Capture the cell that displays the provided text and extract its (x, y) central coordinate. 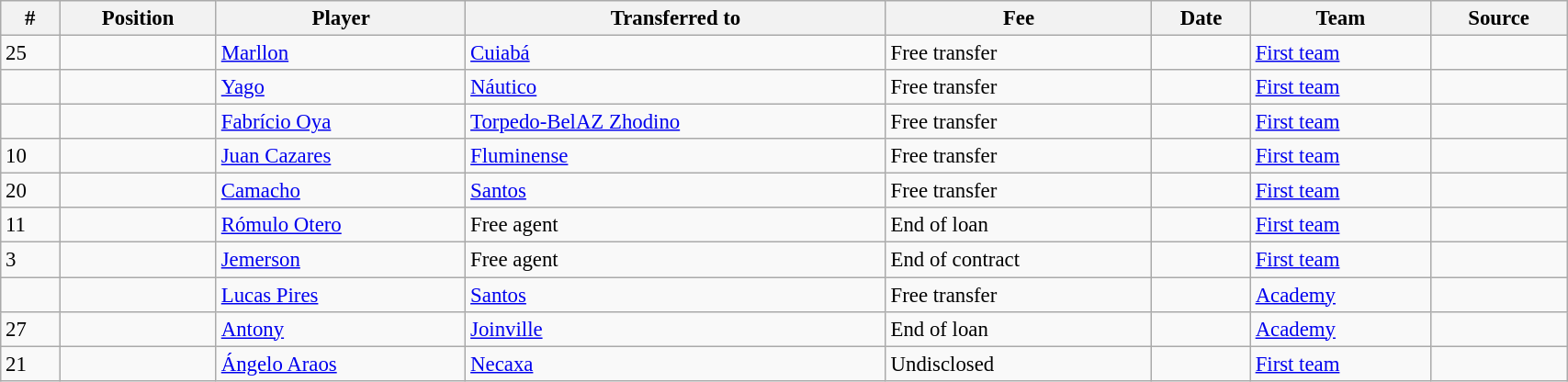
3 (30, 260)
End of contract (1018, 260)
25 (30, 53)
Torpedo-BelAZ Zhodino (676, 122)
11 (30, 225)
Fabrício Oya (340, 122)
Source (1499, 18)
Transferred to (676, 18)
Marllon (340, 53)
Fee (1018, 18)
Jemerson (340, 260)
20 (30, 191)
Position (138, 18)
Undisclosed (1018, 364)
Yago (340, 87)
10 (30, 156)
Cuiabá (676, 53)
Lucas Pires (340, 295)
Náutico (676, 87)
Player (340, 18)
Rómulo Otero (340, 225)
Fluminense (676, 156)
Juan Cazares (340, 156)
27 (30, 329)
Date (1201, 18)
# (30, 18)
Camacho (340, 191)
Team (1340, 18)
Joinville (676, 329)
Necaxa (676, 364)
21 (30, 364)
Antony (340, 329)
Ángelo Araos (340, 364)
